Pinpoint the cell where the given text exists, returning its [x, y] midpoint coordinate. 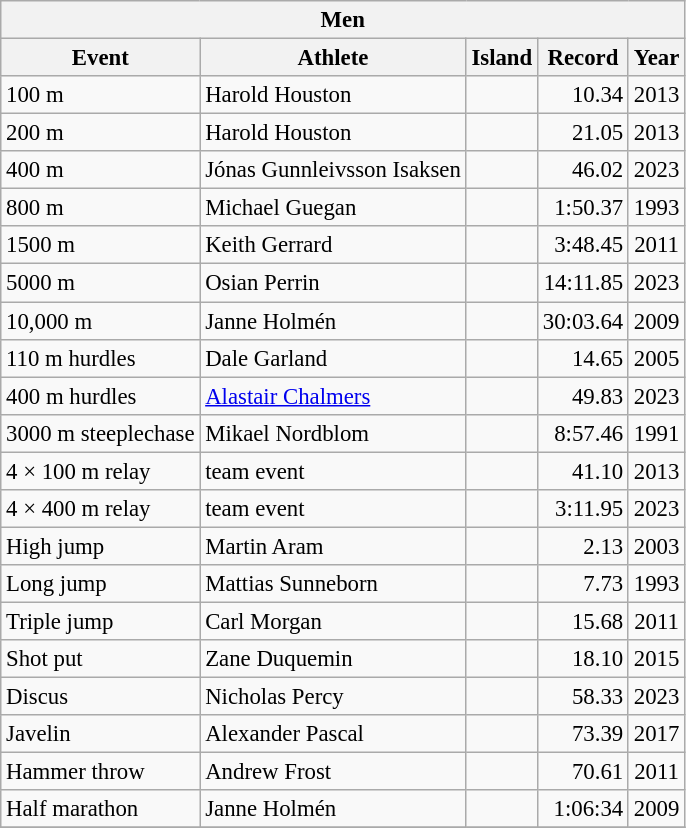
2.13 [582, 546]
10,000 m [100, 321]
Long jump [100, 584]
110 m hurdles [100, 358]
Discus [100, 697]
Half marathon [100, 809]
Event [100, 58]
Mikael Nordblom [333, 433]
7.73 [582, 584]
200 m [100, 133]
1:06:34 [582, 809]
21.05 [582, 133]
Dale Garland [333, 358]
Osian Perrin [333, 283]
1500 m [100, 245]
Jónas Gunnleivsson Isaksen [333, 170]
Hammer throw [100, 772]
Island [502, 58]
2015 [656, 659]
1:50.37 [582, 208]
Nicholas Percy [333, 697]
14.65 [582, 358]
400 m [100, 170]
Alastair Chalmers [333, 396]
4 × 100 m relay [100, 471]
73.39 [582, 734]
Carl Morgan [333, 621]
Michael Guegan [333, 208]
Men [343, 20]
46.02 [582, 170]
Alexander Pascal [333, 734]
49.83 [582, 396]
8:57.46 [582, 433]
3000 m steeplechase [100, 433]
400 m hurdles [100, 396]
100 m [100, 95]
4 × 400 m relay [100, 509]
800 m [100, 208]
2005 [656, 358]
High jump [100, 546]
Shot put [100, 659]
Mattias Sunneborn [333, 584]
Year [656, 58]
10.34 [582, 95]
70.61 [582, 772]
5000 m [100, 283]
3:11.95 [582, 509]
30:03.64 [582, 321]
Record [582, 58]
3:48.45 [582, 245]
Athlete [333, 58]
58.33 [582, 697]
Martin Aram [333, 546]
Triple jump [100, 621]
14:11.85 [582, 283]
Andrew Frost [333, 772]
2003 [656, 546]
18.10 [582, 659]
Keith Gerrard [333, 245]
41.10 [582, 471]
2017 [656, 734]
1991 [656, 433]
15.68 [582, 621]
Zane Duquemin [333, 659]
Javelin [100, 734]
